Determine the (X, Y) coordinate at the center of the cell enclosing the given text.  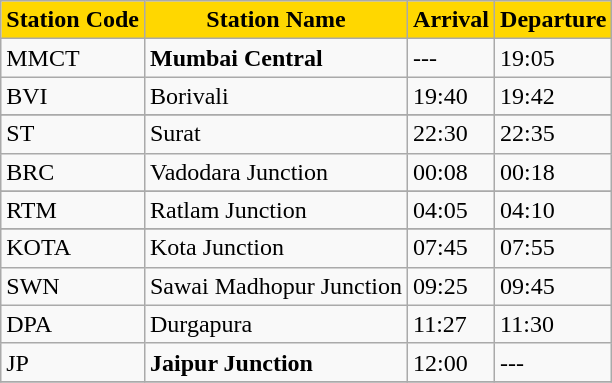
07:55 (554, 248)
09:45 (554, 286)
ST (73, 134)
11:30 (554, 324)
DPA (73, 324)
04:05 (452, 210)
Jaipur Junction (276, 362)
04:10 (554, 210)
12:00 (452, 362)
BVI (73, 96)
SWN (73, 286)
Surat (276, 134)
19:40 (452, 96)
KOTA (73, 248)
00:08 (452, 172)
Vadodara Junction (276, 172)
11:27 (452, 324)
Arrival (452, 20)
19:05 (554, 58)
Durgapura (276, 324)
07:45 (452, 248)
Station Code (73, 20)
RTM (73, 210)
Kota Junction (276, 248)
Ratlam Junction (276, 210)
Mumbai Central (276, 58)
BRC (73, 172)
09:25 (452, 286)
Sawai Madhopur Junction (276, 286)
Station Name (276, 20)
JP (73, 362)
00:18 (554, 172)
MMCT (73, 58)
22:30 (452, 134)
Departure (554, 20)
22:35 (554, 134)
19:42 (554, 96)
Borivali (276, 96)
